Return [X, Y] of the center of cell containing provided text 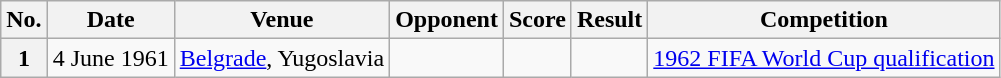
Date [110, 20]
1962 FIFA World Cup qualification [824, 58]
No. [24, 20]
Venue [282, 20]
Opponent [447, 20]
Result [609, 20]
Belgrade, Yugoslavia [282, 58]
1 [24, 58]
Competition [824, 20]
4 June 1961 [110, 58]
Score [537, 20]
